Return the (X, Y) coordinate for the center point of the cell that contains the specified text.  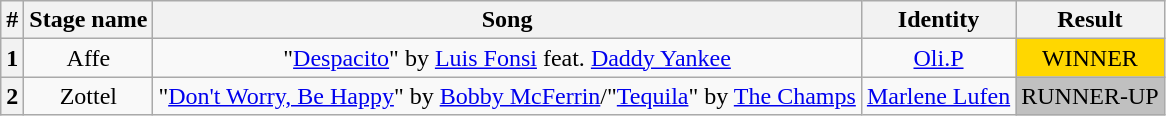
Affe (88, 58)
Song (507, 20)
2 (12, 96)
Marlene Lufen (938, 96)
1 (12, 58)
Stage name (88, 20)
RUNNER-UP (1090, 96)
# (12, 20)
Zottel (88, 96)
Identity (938, 20)
Result (1090, 20)
Oli.P (938, 58)
WINNER (1090, 58)
"Despacito" by Luis Fonsi feat. Daddy Yankee (507, 58)
"Don't Worry, Be Happy" by Bobby McFerrin/"Tequila" by The Champs (507, 96)
